Find where the given text appears and provide that cell's center as [x, y] coordinate. 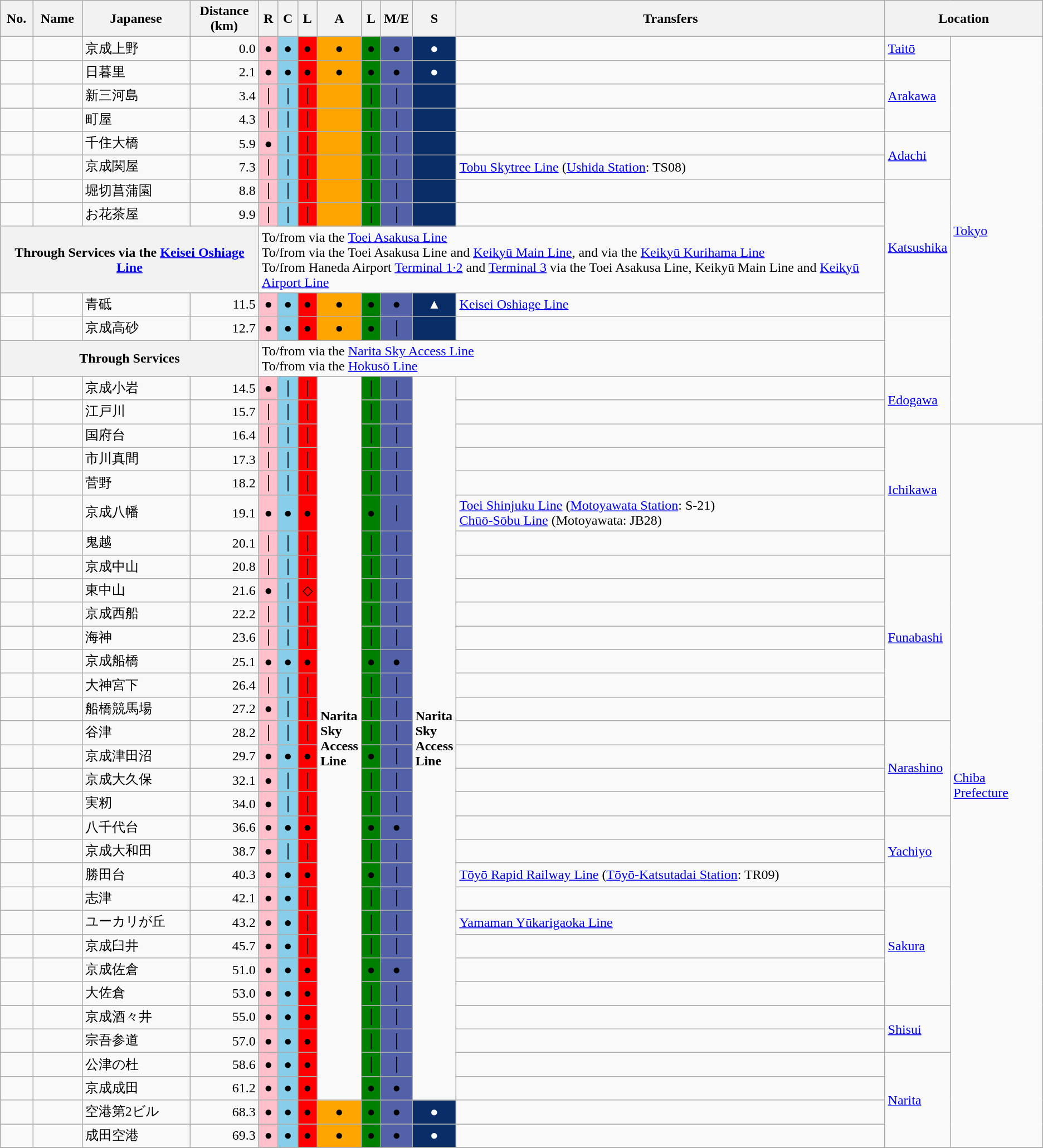
日暮里 [136, 72]
京成津田沼 [136, 756]
京成成田 [136, 1088]
53.0 [225, 994]
実籾 [136, 804]
4.3 [225, 120]
12.7 [225, 329]
谷津 [136, 733]
京成臼井 [136, 946]
Funabashi [918, 638]
5.9 [225, 144]
菅野 [136, 483]
Location [964, 19]
空港第2ビル [136, 1112]
青砥 [136, 304]
京成大和田 [136, 851]
26.4 [225, 685]
町屋 [136, 120]
大神宮下 [136, 685]
Chiba Prefecture [996, 785]
Through Services via the Keisei Oshiage Line [129, 260]
55.0 [225, 1017]
14.5 [225, 389]
29.7 [225, 756]
S [435, 19]
Yachiyo [918, 851]
38.7 [225, 851]
27.2 [225, 709]
2.1 [225, 72]
51.0 [225, 970]
Japanese [136, 19]
Narita [918, 1100]
海神 [136, 638]
京成関屋 [136, 167]
8.8 [225, 190]
57.0 [225, 1040]
◇ [308, 590]
Through Services [129, 358]
Taitō [918, 49]
Toei Shinjuku Line (Motoyawata Station: S-21) Chūō-Sōbu Line (Motoyawata: JB28) [671, 512]
市川真間 [136, 459]
9.9 [225, 215]
68.3 [225, 1112]
No. [17, 19]
ユーカリが丘 [136, 922]
M/E [396, 19]
公津の杜 [136, 1065]
志津 [136, 899]
Shisui [918, 1029]
34.0 [225, 804]
新三河島 [136, 96]
19.1 [225, 512]
京成船橋 [136, 662]
15.7 [225, 412]
21.6 [225, 590]
京成酒々井 [136, 1017]
20.8 [225, 567]
61.2 [225, 1088]
京成西船 [136, 614]
Arakawa [918, 96]
7.3 [225, 167]
3.4 [225, 96]
京成八幡 [136, 512]
京成上野 [136, 49]
京成高砂 [136, 329]
宗吾参道 [136, 1040]
千住大橋 [136, 144]
69.3 [225, 1136]
17.3 [225, 459]
36.6 [225, 828]
成田空港 [136, 1136]
18.2 [225, 483]
▲ [435, 304]
0.0 [225, 49]
16.4 [225, 436]
堀切菖蒲園 [136, 190]
Distance(km) [225, 19]
Edogawa [918, 400]
京成中山 [136, 567]
Katsushika [918, 247]
江戸川 [136, 412]
Transfers [671, 19]
八千代台 [136, 828]
58.6 [225, 1065]
Tobu Skytree Line (Ushida Station: TS08) [671, 167]
お花茶屋 [136, 215]
Tokyo [996, 231]
11.5 [225, 304]
Keisei Oshiage Line [671, 304]
A [339, 19]
43.2 [225, 922]
Name [58, 19]
Narashino [918, 768]
大佐倉 [136, 994]
42.1 [225, 899]
20.1 [225, 543]
28.2 [225, 733]
40.3 [225, 875]
22.2 [225, 614]
32.1 [225, 780]
Tōyō Rapid Railway Line (Tōyō-Katsutadai Station: TR09) [671, 875]
京成小岩 [136, 389]
23.6 [225, 638]
Sakura [918, 946]
東中山 [136, 590]
鬼越 [136, 543]
C [287, 19]
Yamaman Yūkarigaoka Line [671, 922]
Ichikawa [918, 489]
45.7 [225, 946]
25.1 [225, 662]
船橋競馬場 [136, 709]
To/from via the Narita Sky Access Line To/from via the Hokusō Line [572, 358]
国府台 [136, 436]
京成大久保 [136, 780]
Adachi [918, 155]
R [269, 19]
勝田台 [136, 875]
京成佐倉 [136, 970]
